Return (x, y) of the center of cell containing provided text 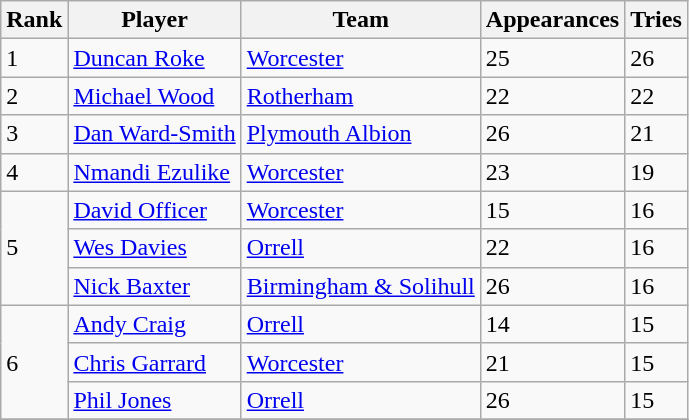
Andy Craig (154, 324)
Appearances (552, 20)
Rotherham (360, 96)
David Officer (154, 210)
1 (34, 58)
Rank (34, 20)
23 (552, 172)
Team (360, 20)
5 (34, 248)
Michael Wood (154, 96)
Dan Ward-Smith (154, 134)
Nmandi Ezulike (154, 172)
Plymouth Albion (360, 134)
Tries (656, 20)
2 (34, 96)
14 (552, 324)
Birmingham & Solihull (360, 286)
3 (34, 134)
Nick Baxter (154, 286)
Phil Jones (154, 400)
Player (154, 20)
Chris Garrard (154, 362)
Wes Davies (154, 248)
25 (552, 58)
Duncan Roke (154, 58)
19 (656, 172)
6 (34, 362)
4 (34, 172)
